Scan for the cell matching the given text and deliver its [x, y] coordinate at center. 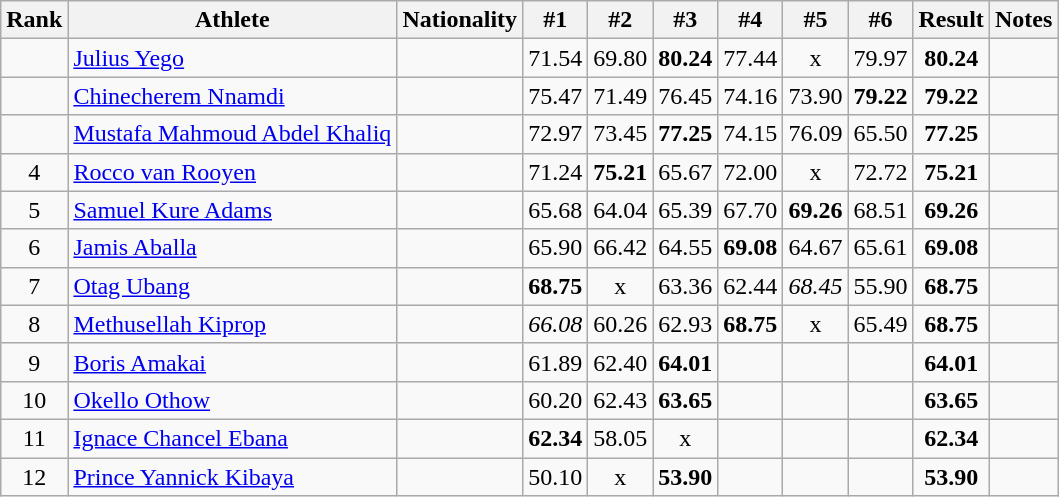
12 [34, 477]
5 [34, 210]
#4 [750, 20]
73.45 [620, 134]
76.09 [816, 134]
74.15 [750, 134]
74.16 [750, 96]
62.43 [620, 400]
Rocco van Rooyen [232, 172]
76.45 [686, 96]
60.20 [556, 400]
65.50 [880, 134]
65.90 [556, 248]
61.89 [556, 362]
60.26 [620, 324]
65.67 [686, 172]
64.55 [686, 248]
55.90 [880, 286]
67.70 [750, 210]
72.97 [556, 134]
#5 [816, 20]
Methusellah Kiprop [232, 324]
66.08 [556, 324]
Athlete [232, 20]
8 [34, 324]
75.47 [556, 96]
Notes [1023, 20]
10 [34, 400]
Jamis Aballa [232, 248]
6 [34, 248]
Samuel Kure Adams [232, 210]
Mustafa Mahmoud Abdel Khaliq [232, 134]
73.90 [816, 96]
Julius Yego [232, 58]
62.93 [686, 324]
50.10 [556, 477]
62.40 [620, 362]
#6 [880, 20]
71.49 [620, 96]
#1 [556, 20]
77.44 [750, 58]
72.72 [880, 172]
Result [951, 20]
64.04 [620, 210]
11 [34, 438]
Chinecherem Nnamdi [232, 96]
Boris Amakai [232, 362]
9 [34, 362]
71.24 [556, 172]
69.80 [620, 58]
68.51 [880, 210]
4 [34, 172]
65.49 [880, 324]
Prince Yannick Kibaya [232, 477]
#2 [620, 20]
Okello Othow [232, 400]
Rank [34, 20]
65.39 [686, 210]
71.54 [556, 58]
63.36 [686, 286]
72.00 [750, 172]
65.68 [556, 210]
58.05 [620, 438]
Ignace Chancel Ebana [232, 438]
79.97 [880, 58]
Otag Ubang [232, 286]
#3 [686, 20]
64.67 [816, 248]
Nationality [460, 20]
7 [34, 286]
66.42 [620, 248]
62.44 [750, 286]
65.61 [880, 248]
68.45 [816, 286]
